Scan for the cell matching the given text and deliver its (X, Y) coordinate at center. 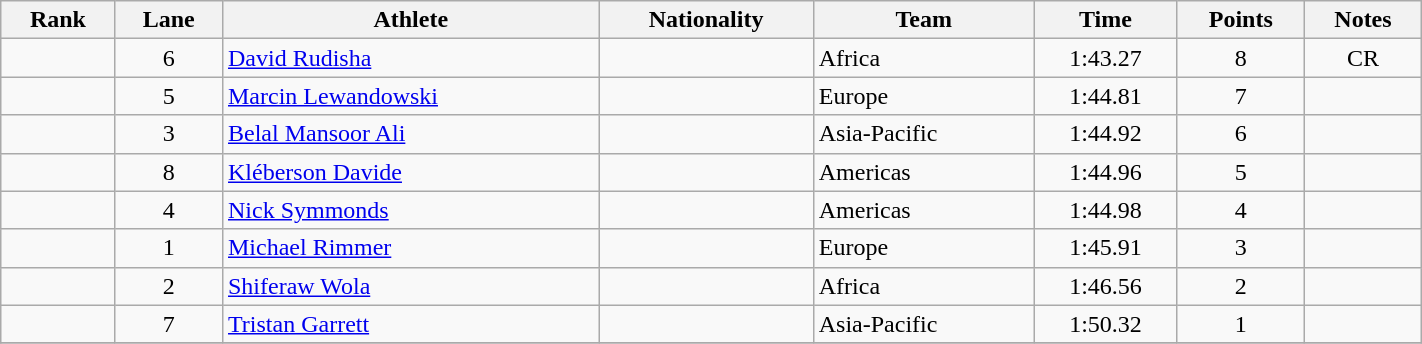
Lane (168, 20)
1:50.32 (1106, 324)
Rank (58, 20)
1:44.92 (1106, 134)
1:45.91 (1106, 248)
Belal Mansoor Ali (410, 134)
1:46.56 (1106, 286)
Tristan Garrett (410, 324)
Marcin Lewandowski (410, 96)
Michael Rimmer (410, 248)
Athlete (410, 20)
1:43.27 (1106, 58)
Points (1241, 20)
Nick Symmonds (410, 210)
Shiferaw Wola (410, 286)
Time (1106, 20)
CR (1364, 58)
Notes (1364, 20)
Nationality (706, 20)
David Rudisha (410, 58)
Kléberson Davide (410, 172)
Team (924, 20)
1:44.81 (1106, 96)
1:44.96 (1106, 172)
1:44.98 (1106, 210)
